Scan for the cell matching the given text and deliver its [x, y] coordinate at center. 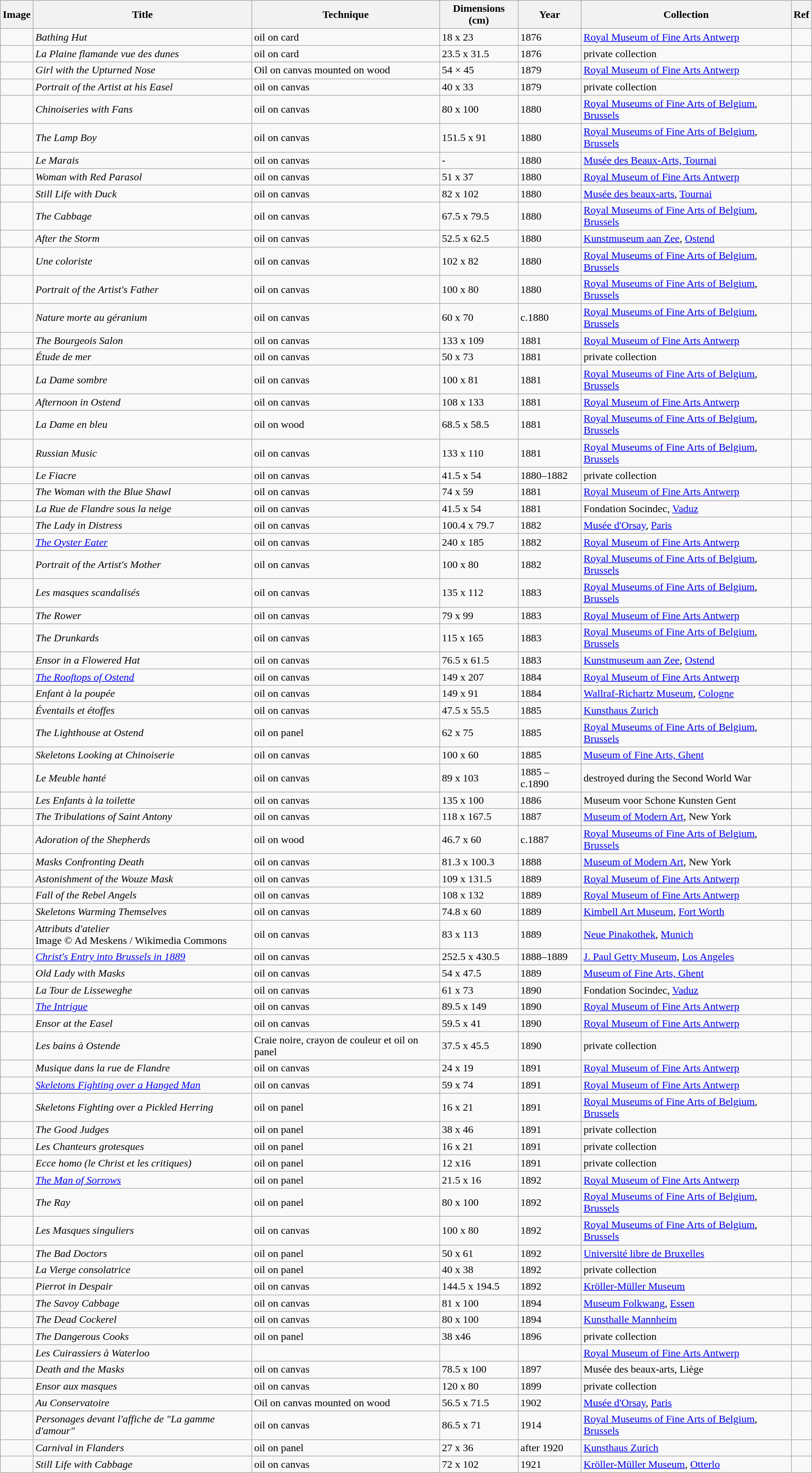
Kimbell Art Museum, Fort Worth [686, 912]
12 x16 [479, 1163]
1914 [550, 1425]
The Tribulations of Saint Antony [142, 817]
Musée des beaux-arts, Tournai [686, 193]
destroyed during the Second World War [686, 778]
Girl with the Upturned Nose [142, 70]
Le Meuble hanté [142, 778]
1888 [550, 862]
149 x 91 [479, 694]
Skeletons Looking at Chinoiserie [142, 755]
83 x 113 [479, 934]
Fall of the Rebel Angels [142, 895]
Université libre de Bruxelles [686, 1253]
Technique [346, 15]
Ensor in a Flowered Hat [142, 661]
c.1887 [550, 839]
59.5 x 41 [479, 1023]
Le Fiacre [142, 475]
151.5 x 91 [479, 138]
Dimensions (cm) [479, 15]
Russian Music [142, 453]
68.5 x 58.5 [479, 424]
50 x 61 [479, 1253]
61 x 73 [479, 990]
86.5 x 71 [479, 1425]
La Dame sombre [142, 380]
La Dame en bleu [142, 424]
74 x 59 [479, 492]
1885 – c.1890 [550, 778]
after 1920 [550, 1448]
Image [17, 15]
79 x 99 [479, 615]
Still Life with Duck [142, 193]
24 x 19 [479, 1068]
Une coloriste [142, 261]
1902 [550, 1403]
78.5 x 100 [479, 1370]
89 x 103 [479, 778]
The Woman with the Blue Shawl [142, 492]
50 x 73 [479, 357]
Pierrot in Despair [142, 1287]
120 x 80 [479, 1386]
62 x 75 [479, 733]
The Intrigue [142, 1007]
Nature morte au géranium [142, 318]
Les Cuirassiers à Waterloo [142, 1353]
1887 [550, 817]
1921 [550, 1464]
23.5 x 31.5 [479, 54]
The Dead Cockerel [142, 1320]
The Rooftops of Ostend [142, 677]
Personages devant l'affiche de "La gamme d'amour" [142, 1425]
100.4 x 79.7 [479, 525]
Les Chanteurs grotesques [142, 1146]
81 x 100 [479, 1303]
82 x 102 [479, 193]
Wallraf-Richartz Museum, Cologne [686, 694]
59 x 74 [479, 1085]
100 x 81 [479, 380]
40 x 38 [479, 1270]
Les Enfants à la toilette [142, 800]
52.5 x 62.5 [479, 238]
The Lamp Boy [142, 138]
Skeletons Fighting over a Pickled Herring [142, 1107]
Ref [802, 15]
Ensor at the Easel [142, 1023]
1896 [550, 1336]
76.5 x 61.5 [479, 661]
Old Lady with Masks [142, 974]
Chinoiseries with Fans [142, 109]
38 x 46 [479, 1130]
27 x 36 [479, 1448]
108 x 133 [479, 402]
The Ray [142, 1202]
The Good Judges [142, 1130]
Kunsthalle Mannheim [686, 1320]
67.5 x 79.5 [479, 216]
46.7 x 60 [479, 839]
Au Conservatoire [142, 1403]
The Lady in Distress [142, 525]
Museum voor Schone Kunsten Gent [686, 800]
40 x 33 [479, 87]
Carnival in Flanders [142, 1448]
144.5 x 194.5 [479, 1287]
The Dangerous Cooks [142, 1336]
Death and the Masks [142, 1370]
56.5 x 71.5 [479, 1403]
1897 [550, 1370]
Bathing Hut [142, 37]
54 × 45 [479, 70]
Neue Pinakothek, Munich [686, 934]
135 x 100 [479, 800]
La Tour de Lisseweghe [142, 990]
Collection [686, 15]
The Bad Doctors [142, 1253]
1899 [550, 1386]
Christ's Entry into Brussels in 1889 [142, 957]
Skeletons Fighting over a Hanged Man [142, 1085]
89.5 x 149 [479, 1007]
La Vierge consolatrice [142, 1270]
74.8 x 60 [479, 912]
51 x 37 [479, 177]
Astonishment of the Wouze Mask [142, 878]
100 x 60 [479, 755]
The Bourgeois Salon [142, 341]
81.3 x 100.3 [479, 862]
135 x 112 [479, 593]
Les bains à Ostende [142, 1046]
The Lighthouse at Ostend [142, 733]
Adoration of the Shepherds [142, 839]
37.5 x 45.5 [479, 1046]
After the Storm [142, 238]
J. Paul Getty Museum, Los Angeles [686, 957]
The Oyster Eater [142, 542]
La Plaine flamande vue des dunes [142, 54]
133 x 110 [479, 453]
109 x 131.5 [479, 878]
Afternoon in Ostend [142, 402]
Enfant à la poupée [142, 694]
240 x 185 [479, 542]
54 x 47.5 [479, 974]
The Savoy Cabbage [142, 1303]
Étude de mer [142, 357]
Les masques scandalisés [142, 593]
72 x 102 [479, 1464]
118 x 167.5 [479, 817]
The Cabbage [142, 216]
18 x 23 [479, 37]
Éventails et étoffes [142, 710]
Skeletons Warming Themselves [142, 912]
c.1880 [550, 318]
115 x 165 [479, 638]
Musée des Beaux-Arts, Tournai [686, 160]
1886 [550, 800]
Woman with Red Parasol [142, 177]
Portrait of the Artist's Mother [142, 564]
38 x46 [479, 1336]
Attributs d'atelier Image © Ad Meskens / Wikimedia Commons [142, 934]
1880–1882 [550, 475]
Portrait of the Artist's Father [142, 290]
Museum Folkwang, Essen [686, 1303]
The Drunkards [142, 638]
Musée des beaux-arts, Liège [686, 1370]
252.5 x 430.5 [479, 957]
Still Life with Cabbage [142, 1464]
1888–1889 [550, 957]
21.5 x 16 [479, 1180]
47.5 x 55.5 [479, 710]
Portrait of the Artist at his Easel [142, 87]
133 x 109 [479, 341]
102 x 82 [479, 261]
149 x 207 [479, 677]
Title [142, 15]
108 x 132 [479, 895]
La Rue de Flandre sous la neige [142, 509]
Ensor aux masques [142, 1386]
The Rower [142, 615]
Masks Confronting Death [142, 862]
- [479, 160]
Kröller-Müller Museum, Otterlo [686, 1464]
The Man of Sorrows [142, 1180]
Musique dans la rue de Flandre [142, 1068]
Kröller-Müller Museum [686, 1287]
Year [550, 15]
Ecce homo (le Christ et les critiques) [142, 1163]
Les Masques singuliers [142, 1230]
Craie noire, crayon de couleur et oil on panel [346, 1046]
60 x 70 [479, 318]
Le Marais [142, 160]
